For the text-containing cell, return its midpoint in [x, y] coordinate format. 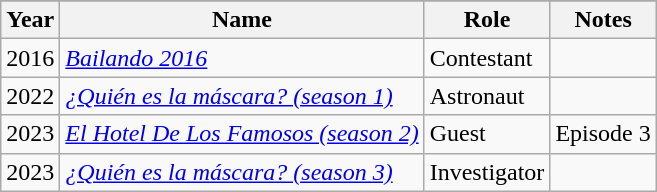
El Hotel De Los Famosos (season 2) [242, 134]
2022 [30, 96]
Year [30, 20]
Contestant [487, 58]
Investigator [487, 172]
¿Quién es la máscara? (season 1) [242, 96]
Episode 3 [603, 134]
Name [242, 20]
Notes [603, 20]
Guest [487, 134]
¿Quién es la máscara? (season 3) [242, 172]
Role [487, 20]
2016 [30, 58]
Bailando 2016 [242, 58]
Astronaut [487, 96]
